Capture the cell that displays the provided text and extract its [x, y] central coordinate. 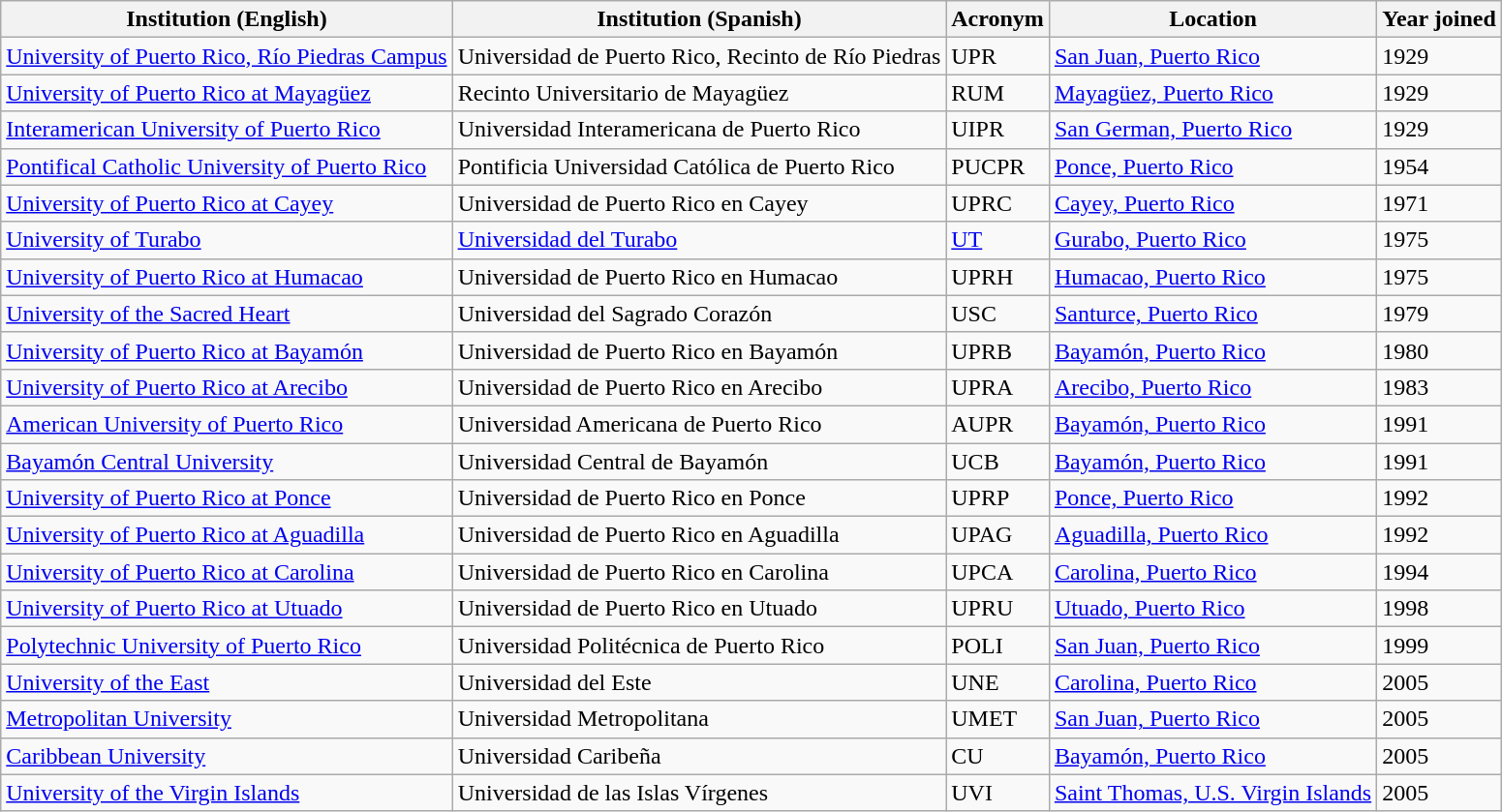
Universidad de Puerto Rico, Recinto de Río Piedras [699, 56]
University of the East [227, 682]
1998 [1439, 609]
Mayagüez, Puerto Rico [1212, 93]
1979 [1439, 314]
Universidad de Puerto Rico en Arecibo [699, 387]
Universidad Metropolitana [699, 719]
1971 [1439, 203]
Universidad del Este [699, 682]
Humacao, Puerto Rico [1212, 277]
RUM [997, 93]
University of Puerto Rico at Carolina [227, 572]
Pontificia Universidad Católica de Puerto Rico [699, 166]
University of Puerto Rico at Mayagüez [227, 93]
Cayey, Puerto Rico [1212, 203]
UPR [997, 56]
Universidad de Puerto Rico en Cayey [699, 203]
Universidad de Puerto Rico en Ponce [699, 498]
University of Puerto Rico at Aguadilla [227, 535]
PUCPR [997, 166]
UPRB [997, 350]
Recinto Universitario de Mayagüez [699, 93]
POLI [997, 646]
1983 [1439, 387]
AUPR [997, 424]
Interamerican University of Puerto Rico [227, 130]
Universidad de Puerto Rico en Humacao [699, 277]
Pontifical Catholic University of Puerto Rico [227, 166]
UMET [997, 719]
UPRU [997, 609]
Year joined [1439, 19]
1999 [1439, 646]
UT [997, 240]
Universidad Politécnica de Puerto Rico [699, 646]
Aguadilla, Puerto Rico [1212, 535]
Universidad de Puerto Rico en Carolina [699, 572]
University of Turabo [227, 240]
San German, Puerto Rico [1212, 130]
UPRH [997, 277]
Caribbean University [227, 756]
Universidad Americana de Puerto Rico [699, 424]
Universidad Interamericana de Puerto Rico [699, 130]
Bayamón Central University [227, 462]
Universidad Central de Bayamón [699, 462]
University of Puerto Rico at Ponce [227, 498]
Saint Thomas, U.S. Virgin Islands [1212, 793]
University of Puerto Rico at Bayamón [227, 350]
Institution (Spanish) [699, 19]
University of Puerto Rico at Arecibo [227, 387]
UPCA [997, 572]
Universidad Caribeña [699, 756]
Institution (English) [227, 19]
Universidad de las Islas Vírgenes [699, 793]
Location [1212, 19]
1954 [1439, 166]
Gurabo, Puerto Rico [1212, 240]
UPRA [997, 387]
1980 [1439, 350]
University of the Virgin Islands [227, 793]
UPAG [997, 535]
UNE [997, 682]
American University of Puerto Rico [227, 424]
Universidad del Sagrado Corazón [699, 314]
Utuado, Puerto Rico [1212, 609]
University of Puerto Rico at Cayey [227, 203]
University of Puerto Rico at Utuado [227, 609]
UCB [997, 462]
Universidad de Puerto Rico en Bayamón [699, 350]
UPRC [997, 203]
1994 [1439, 572]
University of Puerto Rico at Humacao [227, 277]
UIPR [997, 130]
UVI [997, 793]
UPRP [997, 498]
Metropolitan University [227, 719]
University of Puerto Rico, Río Piedras Campus [227, 56]
USC [997, 314]
Universidad de Puerto Rico en Aguadilla [699, 535]
Universidad del Turabo [699, 240]
Universidad de Puerto Rico en Utuado [699, 609]
Arecibo, Puerto Rico [1212, 387]
University of the Sacred Heart [227, 314]
CU [997, 756]
Polytechnic University of Puerto Rico [227, 646]
Acronym [997, 19]
Santurce, Puerto Rico [1212, 314]
